Identify which cell holds the provided text, then report its (x, y) central coordinate. 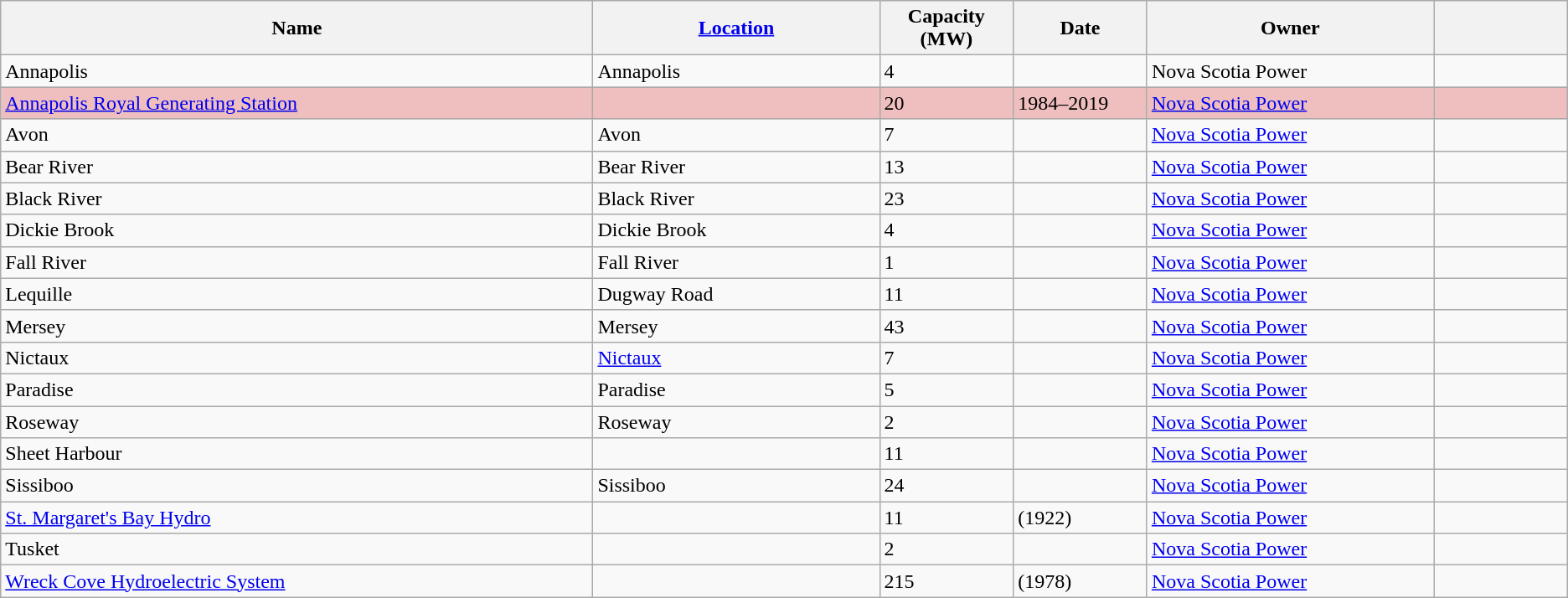
43 (946, 326)
215 (946, 581)
Capacity (MW) (946, 28)
Tusket (297, 549)
Wreck Cove Hydroelectric System (297, 581)
5 (946, 389)
(1922) (1081, 518)
Lequille (297, 294)
Sheet Harbour (297, 454)
20 (946, 103)
24 (946, 486)
St. Margaret's Bay Hydro (297, 518)
1 (946, 262)
23 (946, 198)
Owner (1290, 28)
Name (297, 28)
1984–2019 (1081, 103)
Annapolis Royal Generating Station (297, 103)
Date (1081, 28)
(1978) (1081, 581)
Dugway Road (736, 294)
13 (946, 167)
Location (736, 28)
